Return (x, y) of the center of cell containing provided text 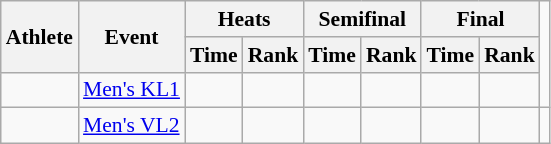
Final (480, 19)
Heats (244, 19)
Men's KL1 (132, 90)
Men's VL2 (132, 126)
Athlete (40, 36)
Event (132, 36)
Semifinal (362, 19)
